Return (X, Y) of the center of cell containing provided text 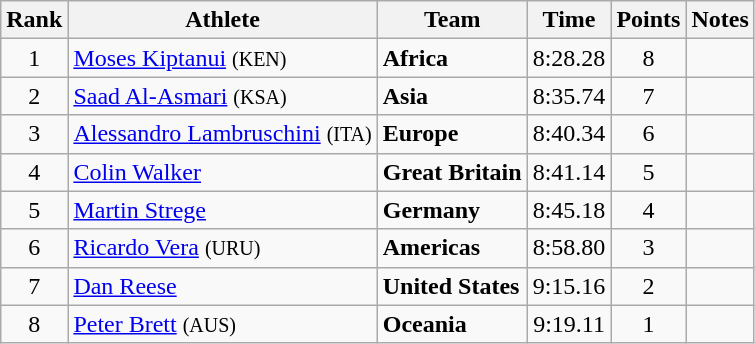
Athlete (222, 20)
Rank (34, 20)
8:28.28 (569, 58)
Martin Strege (222, 210)
8:41.14 (569, 172)
United States (452, 286)
Time (569, 20)
8:58.80 (569, 248)
Oceania (452, 324)
9:19.11 (569, 324)
Asia (452, 96)
Africa (452, 58)
Germany (452, 210)
Ricardo Vera (URU) (222, 248)
Notes (720, 20)
Team (452, 20)
9:15.16 (569, 286)
Colin Walker (222, 172)
8:40.34 (569, 134)
Peter Brett (AUS) (222, 324)
Great Britain (452, 172)
Americas (452, 248)
Points (648, 20)
Moses Kiptanui (KEN) (222, 58)
Saad Al-Asmari (KSA) (222, 96)
8:45.18 (569, 210)
Dan Reese (222, 286)
Alessandro Lambruschini (ITA) (222, 134)
Europe (452, 134)
8:35.74 (569, 96)
